For the text-containing cell, return its midpoint in [x, y] coordinate format. 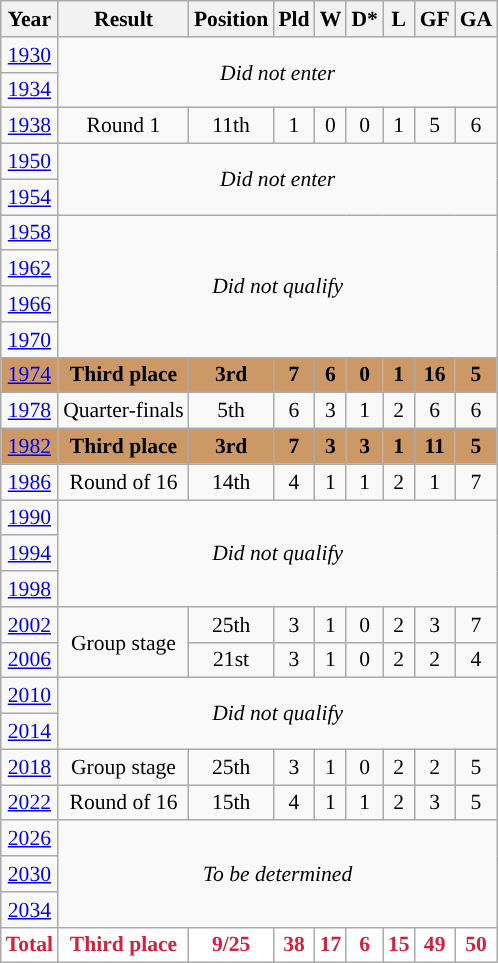
1938 [30, 126]
2022 [30, 803]
Position [231, 19]
5th [231, 411]
Pld [294, 19]
1950 [30, 162]
1990 [30, 518]
1970 [30, 340]
Round 1 [124, 126]
2018 [30, 767]
9/25 [231, 945]
1982 [30, 447]
1934 [30, 90]
1994 [30, 554]
1962 [30, 269]
D* [364, 19]
W [331, 19]
Result [124, 19]
15 [399, 945]
1974 [30, 375]
1986 [30, 482]
L [399, 19]
1954 [30, 197]
11th [231, 126]
17 [331, 945]
16 [435, 375]
15th [231, 803]
21st [231, 660]
1958 [30, 233]
14th [231, 482]
11 [435, 447]
To be determined [278, 874]
38 [294, 945]
1978 [30, 411]
1966 [30, 304]
1998 [30, 589]
2030 [30, 874]
49 [435, 945]
2026 [30, 839]
2034 [30, 910]
2006 [30, 660]
GA [476, 19]
1930 [30, 55]
Total [30, 945]
2014 [30, 732]
Quarter-finals [124, 411]
2002 [30, 625]
GF [435, 19]
Year [30, 19]
50 [476, 945]
2010 [30, 696]
